Output the [x, y] coordinate of the center of the cell containing the given text.  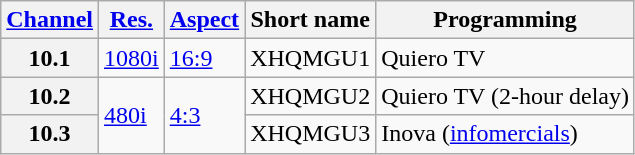
10.2 [50, 96]
Channel [50, 20]
10.1 [50, 58]
Programming [506, 20]
Short name [310, 20]
10.3 [50, 134]
Quiero TV [506, 58]
4:3 [204, 115]
480i [132, 115]
16:9 [204, 58]
Aspect [204, 20]
Res. [132, 20]
Inova (infomercials) [506, 134]
1080i [132, 58]
XHQMGU1 [310, 58]
XHQMGU2 [310, 96]
Quiero TV (2-hour delay) [506, 96]
XHQMGU3 [310, 134]
